Return (X, Y) of the center of cell containing provided text 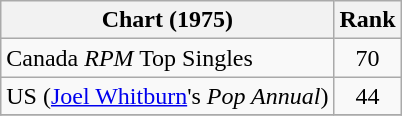
Chart (1975) (168, 20)
70 (368, 58)
Rank (368, 20)
44 (368, 96)
Canada RPM Top Singles (168, 58)
US (Joel Whitburn's Pop Annual) (168, 96)
